Scan for the cell matching the given text and deliver its [x, y] coordinate at center. 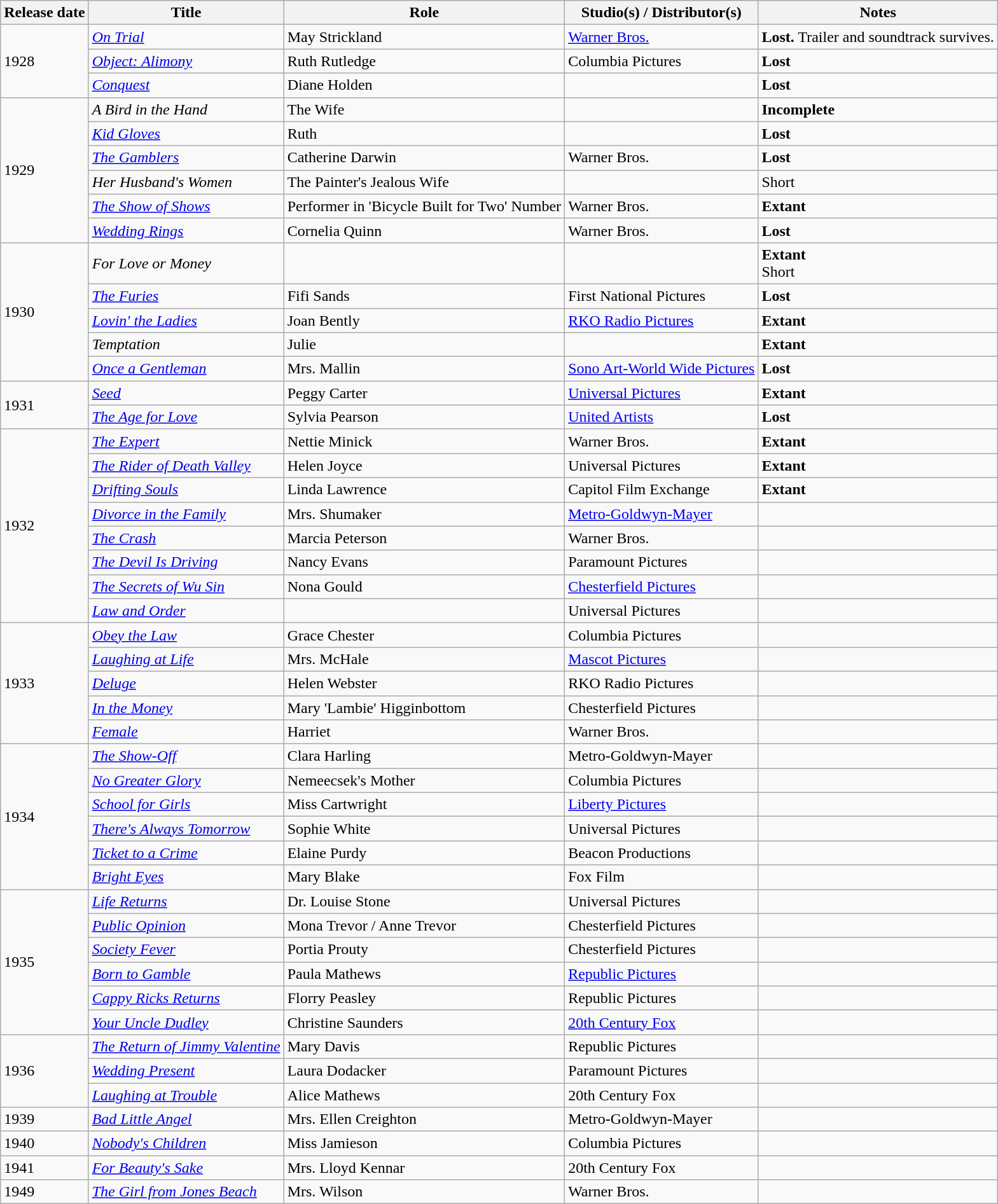
Mrs. McHale [424, 659]
Grace Chester [424, 635]
Alice Mathews [424, 1095]
1941 [45, 1168]
Obey the Law [186, 635]
1949 [45, 1192]
Miss Cartwright [424, 805]
Sylvia Pearson [424, 417]
Mrs. Shumaker [424, 514]
For Love or Money [186, 263]
In the Money [186, 708]
Mascot Pictures [662, 659]
1935 [45, 962]
Liberty Pictures [662, 805]
Nancy Evans [424, 562]
Title [186, 13]
Temptation [186, 345]
Fifi Sands [424, 296]
The Show-Off [186, 756]
The Girl from Jones Beach [186, 1192]
For Beauty's Sake [186, 1168]
Nona Gould [424, 586]
The Return of Jimmy Valentine [186, 1046]
The Secrets of Wu Sin [186, 586]
School for Girls [186, 805]
Ticket to a Crime [186, 853]
Cappy Ricks Returns [186, 998]
Bad Little Angel [186, 1119]
Seed [186, 393]
Notes [878, 13]
The Wife [424, 109]
Mrs. Wilson [424, 1192]
Linda Lawrence [424, 490]
Clara Harling [424, 756]
Once a Gentleman [186, 369]
Mary Davis [424, 1046]
The Crash [186, 538]
Object: Alimony [186, 61]
Catherine Darwin [424, 158]
Mary 'Lambie' Higginbottom [424, 708]
Mrs. Lloyd Kennar [424, 1168]
Sophie White [424, 829]
The Painter's Jealous Wife [424, 182]
Mrs. Mallin [424, 369]
Cornelia Quinn [424, 230]
Laughing at Trouble [186, 1095]
Mona Trevor / Anne Trevor [424, 925]
Nemeecsek's Mother [424, 780]
Julie [424, 345]
Nobody's Children [186, 1144]
No Greater Glory [186, 780]
Harriet [424, 732]
Law and Order [186, 611]
The Furies [186, 296]
1933 [45, 683]
Helen Webster [424, 683]
Beacon Productions [662, 853]
Fox Film [662, 877]
Performer in 'Bicycle Built for Two' Number [424, 206]
1930 [45, 312]
Kid Gloves [186, 134]
Diane Holden [424, 85]
Peggy Carter [424, 393]
The Devil Is Driving [186, 562]
Bright Eyes [186, 877]
Conquest [186, 85]
Extant Short [878, 263]
Studio(s) / Distributor(s) [662, 13]
Born to Gamble [186, 974]
Joan Bently [424, 320]
Life Returns [186, 901]
Role [424, 13]
A Bird in the Hand [186, 109]
1936 [45, 1070]
Mrs. Ellen Creighton [424, 1119]
Divorce in the Family [186, 514]
Female [186, 732]
The Rider of Death Valley [186, 466]
1939 [45, 1119]
Paula Mathews [424, 974]
Your Uncle Dudley [186, 1022]
Sono Art-World Wide Pictures [662, 369]
May Strickland [424, 37]
Nettie Minick [424, 441]
Mary Blake [424, 877]
Dr. Louise Stone [424, 901]
Capitol Film Exchange [662, 490]
Drifting Souls [186, 490]
The Gamblers [186, 158]
Miss Jamieson [424, 1144]
1931 [45, 405]
There's Always Tomorrow [186, 829]
Florry Peasley [424, 998]
Incomplete [878, 109]
Elaine Purdy [424, 853]
Lovin' the Ladies [186, 320]
Wedding Rings [186, 230]
1934 [45, 817]
Christine Saunders [424, 1022]
Society Fever [186, 950]
Public Opinion [186, 925]
Her Husband's Women [186, 182]
Marcia Peterson [424, 538]
Laughing at Life [186, 659]
The Age for Love [186, 417]
Deluge [186, 683]
United Artists [662, 417]
Lost. Trailer and soundtrack survives. [878, 37]
On Trial [186, 37]
1932 [45, 526]
Ruth [424, 134]
Short [878, 182]
First National Pictures [662, 296]
1929 [45, 170]
Release date [45, 13]
The Expert [186, 441]
1928 [45, 61]
Ruth Rutledge [424, 61]
The Show of Shows [186, 206]
Laura Dodacker [424, 1070]
Portia Prouty [424, 950]
Helen Joyce [424, 466]
1940 [45, 1144]
Wedding Present [186, 1070]
